Extract the [x, y] coordinate from the center of the cell holding the provided text.  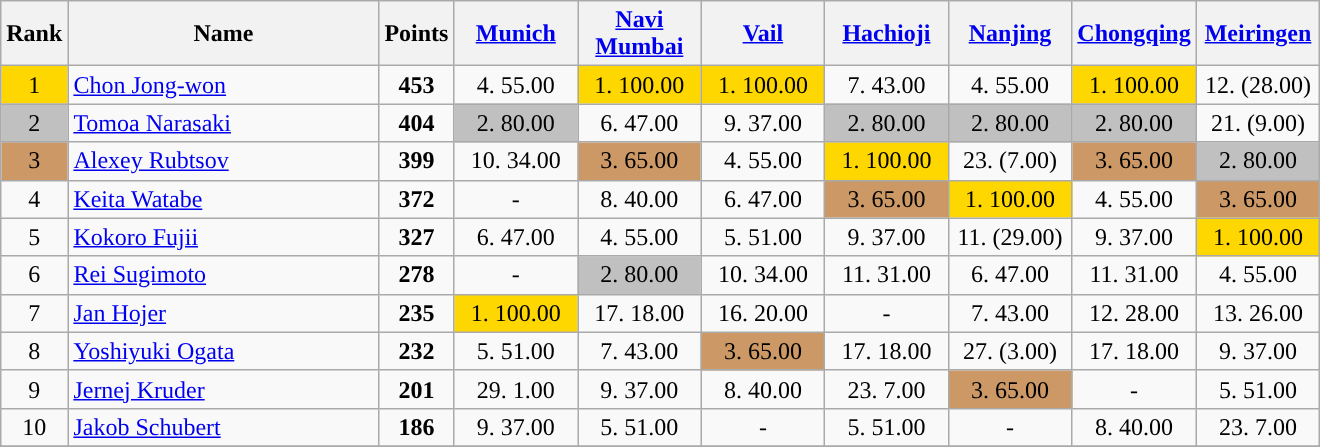
372 [416, 199]
7 [34, 313]
Alexey Rubtsov [224, 161]
399 [416, 161]
Hachioji [887, 34]
21. (9.00) [1258, 123]
11. (29.00) [1010, 237]
Meiringen [1258, 34]
Vail [763, 34]
13. 26.00 [1258, 313]
404 [416, 123]
9 [34, 389]
Munich [516, 34]
Tomoa Narasaki [224, 123]
Rank [34, 34]
Jernej Kruder [224, 389]
3 [34, 161]
Navi Mumbai [640, 34]
8 [34, 351]
27. (3.00) [1010, 351]
Jan Hojer [224, 313]
12. (28.00) [1258, 85]
5 [34, 237]
Kokoro Fujii [224, 237]
453 [416, 85]
Nanjing [1010, 34]
29. 1.00 [516, 389]
12. 28.00 [1134, 313]
278 [416, 275]
186 [416, 427]
Chongqing [1134, 34]
Name [224, 34]
4 [34, 199]
Points [416, 34]
235 [416, 313]
201 [416, 389]
2 [34, 123]
Keita Watabe [224, 199]
6 [34, 275]
232 [416, 351]
327 [416, 237]
10 [34, 427]
1 [34, 85]
16. 20.00 [763, 313]
23. (7.00) [1010, 161]
Jakob Schubert [224, 427]
Yoshiyuki Ogata [224, 351]
Chon Jong-won [224, 85]
Rei Sugimoto [224, 275]
